For the text-containing cell, return its midpoint in (x, y) coordinate format. 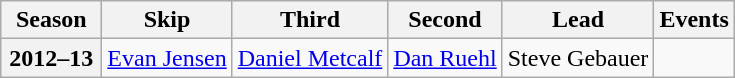
Lead (578, 20)
Season (52, 20)
Events (694, 20)
Evan Jensen (167, 58)
Third (310, 20)
Second (445, 20)
Dan Ruehl (445, 58)
Skip (167, 20)
2012–13 (52, 58)
Steve Gebauer (578, 58)
Daniel Metcalf (310, 58)
